Search for the cell housing the specified text and yield its [x, y] center coordinate. 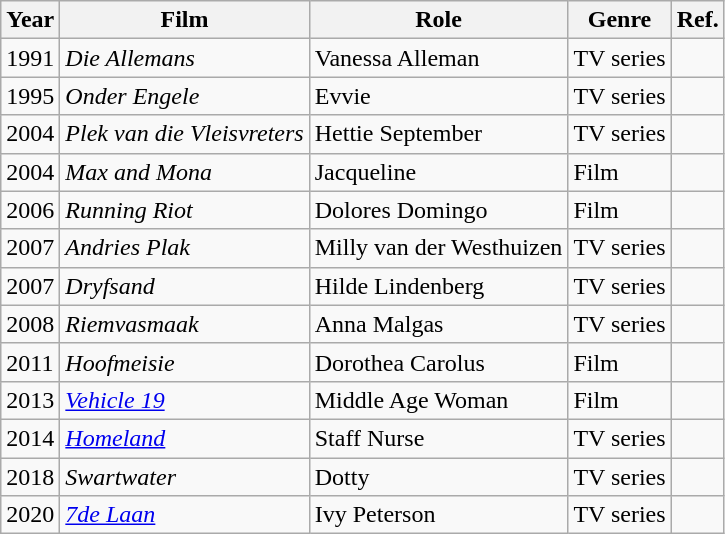
Staff Nurse [438, 438]
Hilde Lindenberg [438, 286]
Genre [620, 20]
7de Laan [184, 515]
Running Riot [184, 210]
Dolores Domingo [438, 210]
2008 [30, 324]
Middle Age Woman [438, 400]
Dorothea Carolus [438, 362]
1991 [30, 58]
Evvie [438, 96]
2011 [30, 362]
Riemvasmaak [184, 324]
2006 [30, 210]
Dotty [438, 477]
Vehicle 19 [184, 400]
Ivy Peterson [438, 515]
Role [438, 20]
Andries Plak [184, 248]
Dryfsand [184, 286]
Homeland [184, 438]
Year [30, 20]
Plek van die Vleisvreters [184, 134]
Milly van der Westhuizen [438, 248]
Hoofmeisie [184, 362]
2018 [30, 477]
Max and Mona [184, 172]
Ref. [698, 20]
1995 [30, 96]
2014 [30, 438]
Hettie September [438, 134]
2013 [30, 400]
Swartwater [184, 477]
Vanessa Alleman [438, 58]
2020 [30, 515]
Onder Engele [184, 96]
Die Allemans [184, 58]
Anna Malgas [438, 324]
Jacqueline [438, 172]
